Capture the cell that displays the provided text and extract its (x, y) central coordinate. 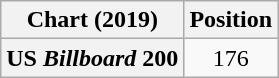
Chart (2019) (92, 20)
US Billboard 200 (92, 58)
176 (231, 58)
Position (231, 20)
